Determine the [x, y] coordinate at the center of the cell enclosing the given text.  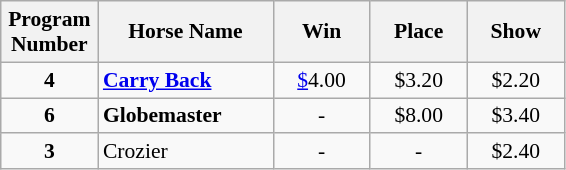
Horse Name [186, 32]
Carry Back [186, 80]
Globemaster [186, 116]
$3.40 [516, 116]
Place [418, 32]
$2.20 [516, 80]
$3.20 [418, 80]
4 [50, 80]
Show [516, 32]
Win [322, 32]
3 [50, 152]
$4.00 [322, 80]
Crozier [186, 152]
6 [50, 116]
Program Number [50, 32]
$8.00 [418, 116]
$2.40 [516, 152]
